Determine the (X, Y) coordinate at the center of the cell enclosing the given text.  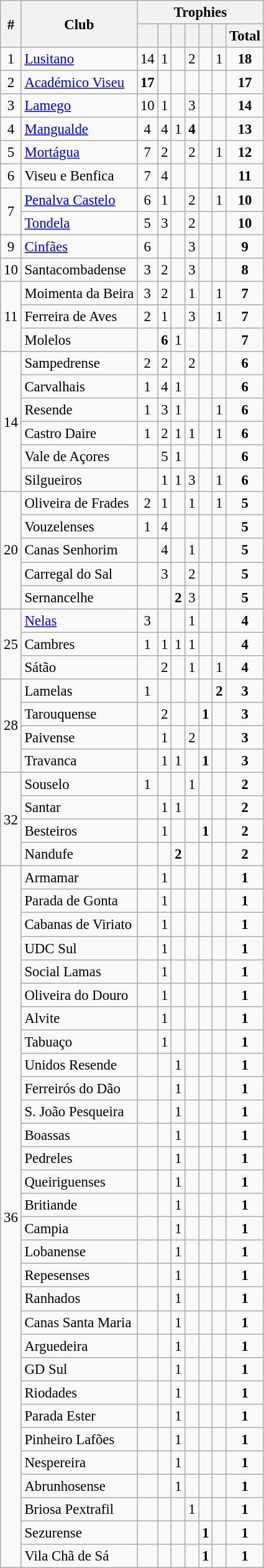
Unidos Resende (79, 1065)
Santar (79, 808)
Lusitano (79, 59)
Armamar (79, 878)
UDC Sul (79, 948)
13 (245, 129)
Total (245, 36)
Parada de Gonta (79, 902)
Sátão (79, 668)
Abrunhosense (79, 1486)
Tabuaço (79, 1042)
Sernancelhe (79, 597)
Souselo (79, 785)
Travanca (79, 761)
Canas Senhorim (79, 551)
Carregal do Sal (79, 574)
8 (245, 269)
Carvalhais (79, 386)
Tarouquense (79, 714)
Queiriguenses (79, 1182)
Ferreira de Aves (79, 317)
32 (11, 819)
Molelos (79, 340)
Repesenses (79, 1276)
Cabanas de Viriato (79, 925)
28 (11, 726)
18 (245, 59)
Parada Ester (79, 1416)
Sampedrense (79, 363)
Lobanense (79, 1252)
Vila Chã de Sá (79, 1556)
Club (79, 24)
Académico Viseu (79, 83)
Lamego (79, 106)
Oliveira do Douro (79, 995)
S. João Pesqueira (79, 1112)
GD Sul (79, 1369)
Besteiros (79, 831)
Britiande (79, 1205)
12 (245, 152)
36 (11, 1217)
Vale de Açores (79, 457)
Resende (79, 410)
Pinheiro Lafões (79, 1439)
Lamelas (79, 691)
Nandufe (79, 854)
Sezurense (79, 1533)
Nespereira (79, 1463)
Pedreles (79, 1159)
Alvite (79, 1018)
Penalva Castelo (79, 200)
Canas Santa Maria (79, 1322)
Cambres (79, 644)
Social Lamas (79, 971)
20 (11, 550)
Moimenta da Beira (79, 293)
Cinfães (79, 246)
Ranhados (79, 1299)
Nelas (79, 620)
Santacombadense (79, 269)
# (11, 24)
Paivense (79, 737)
Mortágua (79, 152)
Mangualde (79, 129)
Arguedeira (79, 1346)
Boassas (79, 1135)
Castro Daire (79, 434)
Silgueiros (79, 480)
Briosa Pextrafil (79, 1510)
Trophies (201, 12)
Viseu e Benfica (79, 176)
25 (11, 643)
Oliveira de Frades (79, 503)
Tondela (79, 223)
Vouzelenses (79, 527)
Riodades (79, 1393)
Ferreirós do Dão (79, 1088)
Campia (79, 1229)
